Identify which cell holds the provided text, then report its (x, y) central coordinate. 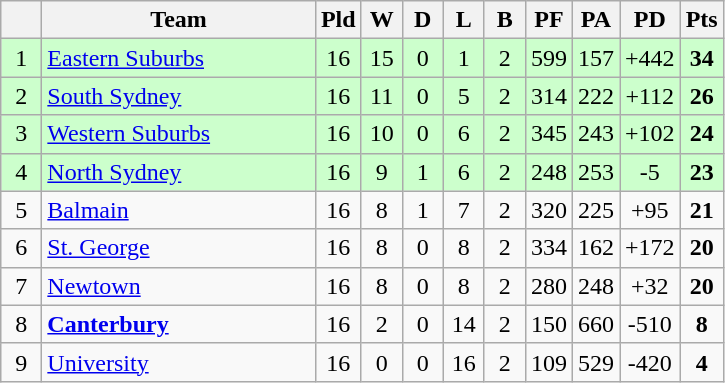
529 (596, 362)
Balmain (179, 210)
Pts (702, 20)
University (179, 362)
21 (702, 210)
-5 (650, 172)
+172 (650, 248)
345 (548, 134)
3 (22, 134)
24 (702, 134)
280 (548, 286)
B (504, 20)
34 (702, 58)
15 (382, 58)
North Sydney (179, 172)
10 (382, 134)
+112 (650, 96)
150 (548, 324)
South Sydney (179, 96)
660 (596, 324)
225 (596, 210)
+102 (650, 134)
Team (179, 20)
+32 (650, 286)
+442 (650, 58)
11 (382, 96)
320 (548, 210)
W (382, 20)
-420 (650, 362)
Newtown (179, 286)
334 (548, 248)
Western Suburbs (179, 134)
Eastern Suburbs (179, 58)
PF (548, 20)
222 (596, 96)
109 (548, 362)
Canterbury (179, 324)
243 (596, 134)
+95 (650, 210)
26 (702, 96)
Pld (338, 20)
314 (548, 96)
D (422, 20)
PD (650, 20)
253 (596, 172)
599 (548, 58)
St. George (179, 248)
L (464, 20)
162 (596, 248)
-510 (650, 324)
PA (596, 20)
23 (702, 172)
157 (596, 58)
14 (464, 324)
